Provide the (x, y) coordinate of the cell's center where the given text is located.  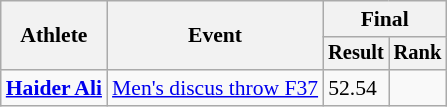
Athlete (54, 36)
Final (384, 19)
Result (356, 54)
Men's discus throw F37 (215, 88)
Rank (418, 54)
52.54 (356, 88)
Event (215, 36)
Haider Ali (54, 88)
